Pinpoint the cell where the given text exists, returning its [X, Y] midpoint coordinate. 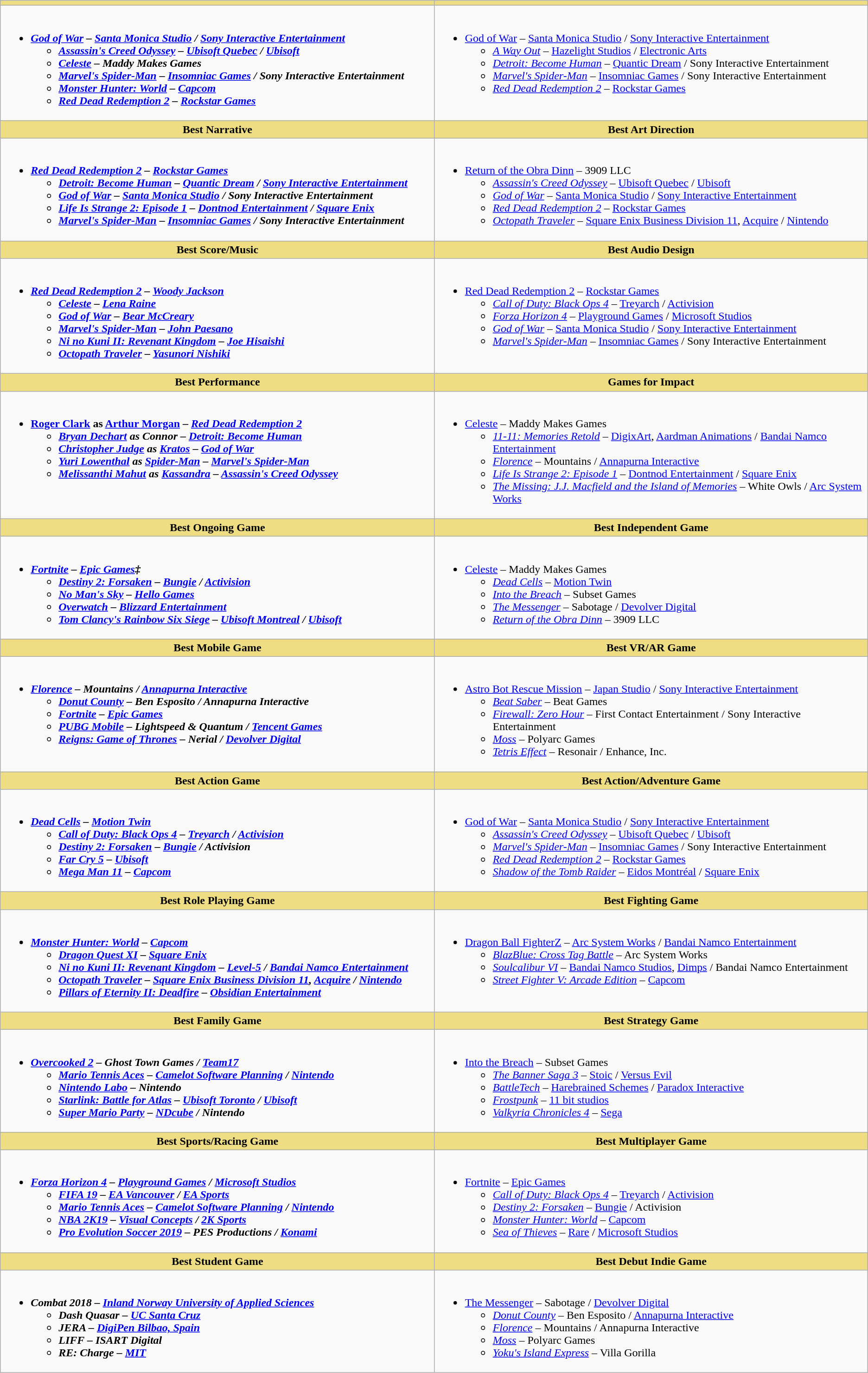
Best Action Game [217, 781]
Best Student Game [217, 1261]
Best Multiplayer Game [651, 1141]
Best Sports/Racing Game [217, 1141]
Games for Impact [651, 382]
Best VR/AR Game [651, 648]
Best Independent Game [651, 527]
Best Fighting Game [651, 901]
Combat 2018 – Inland Norway University of Applied SciencesDash Quasar – UC Santa CruzJERA – DigiPen Bilbao, SpainLIFF – ISART DigitalRE: Charge – MIT [217, 1321]
Best Family Game [217, 1021]
Best Audio Design [651, 250]
Best Narrative [217, 129]
Best Action/Adventure Game [651, 781]
Best Ongoing Game [217, 527]
Best Strategy Game [651, 1021]
Best Art Direction [651, 129]
Best Score/Music [217, 250]
Best Mobile Game [217, 648]
Best Performance [217, 382]
Best Role Playing Game [217, 901]
Best Debut Indie Game [651, 1261]
